Identify which cell holds the provided text, then report its [X, Y] central coordinate. 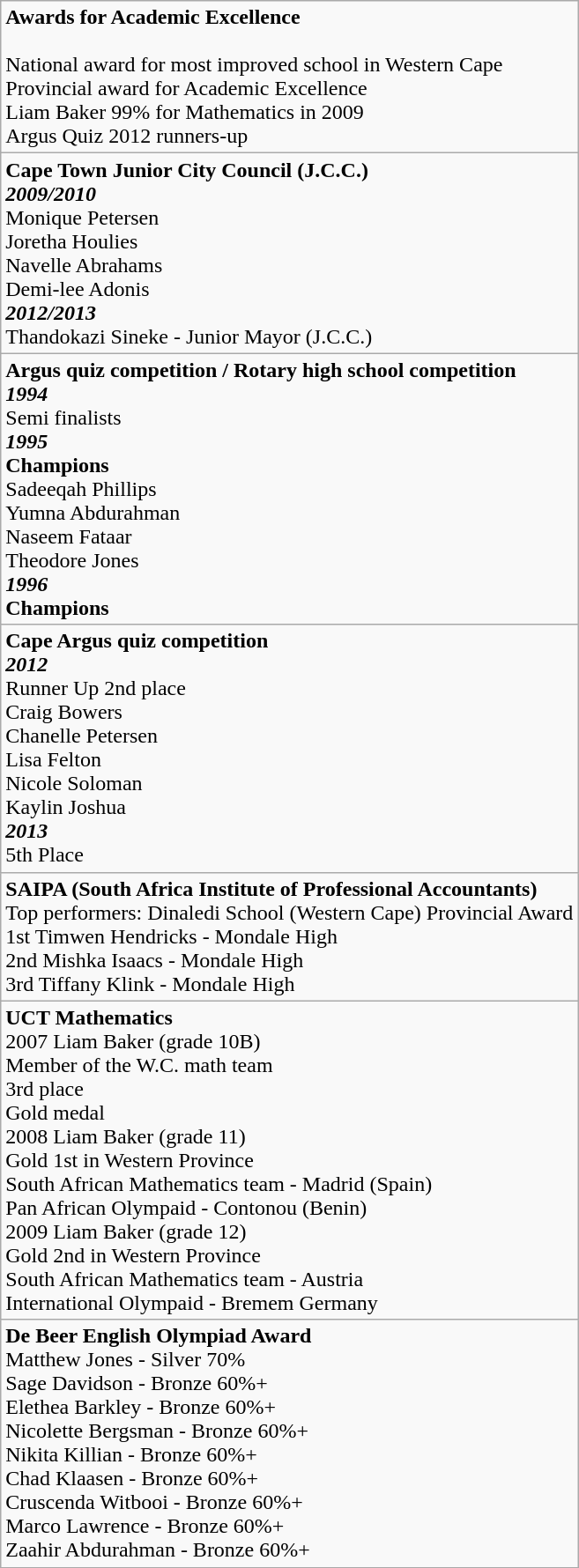
Cape Argus quiz competition2012Runner Up 2nd placeCraig BowersChanelle PetersenLisa FeltonNicole SolomanKaylin Joshua20135th Place [289, 749]
